Return the (x, y) coordinate for the center point of the cell that contains the specified text.  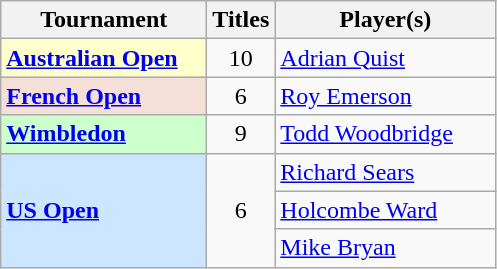
Holcombe Ward (386, 210)
French Open (104, 96)
9 (241, 134)
10 (241, 58)
Todd Woodbridge (386, 134)
US Open (104, 210)
Titles (241, 20)
Roy Emerson (386, 96)
Tournament (104, 20)
Adrian Quist (386, 58)
Player(s) (386, 20)
Wimbledon (104, 134)
Mike Bryan (386, 248)
Australian Open (104, 58)
Richard Sears (386, 172)
